Extract the (x, y) coordinate from the center of the cell holding the provided text.  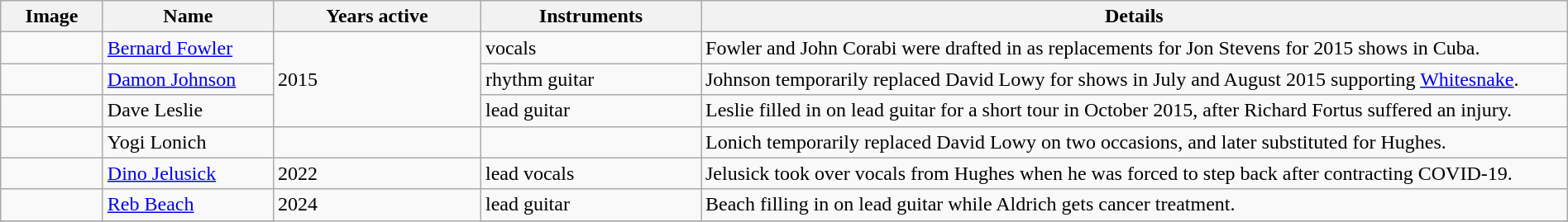
Damon Johnson (188, 79)
Beach filling in on lead guitar while Aldrich gets cancer treatment. (1135, 205)
Bernard Fowler (188, 48)
lead vocals (590, 173)
Fowler and John Corabi were drafted in as replacements for Jon Stevens for 2015 shows in Cuba. (1135, 48)
2024 (377, 205)
Lonich temporarily replaced David Lowy on two occasions, and later substituted for Hughes. (1135, 142)
vocals (590, 48)
Leslie filled in on lead guitar for a short tour in October 2015, after Richard Fortus suffered an injury. (1135, 111)
Years active (377, 17)
rhythm guitar (590, 79)
2022 (377, 173)
Reb Beach (188, 205)
Details (1135, 17)
Johnson temporarily replaced David Lowy for shows in July and August 2015 supporting Whitesnake. (1135, 79)
Instruments (590, 17)
2015 (377, 79)
Jelusick took over vocals from Hughes when he was forced to step back after contracting COVID-19. (1135, 173)
Yogi Lonich (188, 142)
Image (52, 17)
Dino Jelusick (188, 173)
Dave Leslie (188, 111)
Name (188, 17)
